Find where the given text appears and provide that cell's center as [X, Y] coordinate. 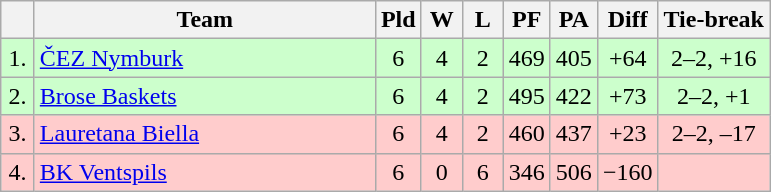
495 [526, 96]
L [482, 20]
Lauretana Biella [204, 134]
Tie-break [714, 20]
4. [18, 172]
−160 [628, 172]
469 [526, 58]
405 [574, 58]
Brose Baskets [204, 96]
BK Ventspils [204, 172]
Diff [628, 20]
1. [18, 58]
2–2, +1 [714, 96]
422 [574, 96]
ČEZ Nymburk [204, 58]
460 [526, 134]
506 [574, 172]
PA [574, 20]
+64 [628, 58]
+73 [628, 96]
437 [574, 134]
3. [18, 134]
346 [526, 172]
Pld [398, 20]
W [442, 20]
+23 [628, 134]
2. [18, 96]
2–2, +16 [714, 58]
Team [204, 20]
0 [442, 172]
PF [526, 20]
2–2, –17 [714, 134]
